Search for the cell housing the specified text and yield its [X, Y] center coordinate. 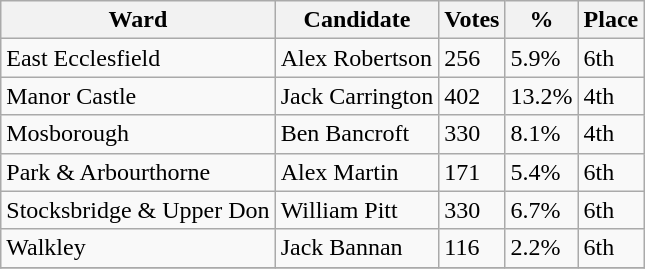
13.2% [542, 96]
256 [472, 58]
6.7% [542, 210]
5.9% [542, 58]
Manor Castle [138, 96]
Alex Robertson [357, 58]
% [542, 20]
Votes [472, 20]
Mosborough [138, 134]
Jack Carrington [357, 96]
402 [472, 96]
William Pitt [357, 210]
Ward [138, 20]
East Ecclesfield [138, 58]
Place [611, 20]
5.4% [542, 172]
Stocksbridge & Upper Don [138, 210]
8.1% [542, 134]
Candidate [357, 20]
Ben Bancroft [357, 134]
Park & Arbourthorne [138, 172]
116 [472, 248]
Jack Bannan [357, 248]
171 [472, 172]
Alex Martin [357, 172]
Walkley [138, 248]
2.2% [542, 248]
